Capture the cell that displays the provided text and extract its [x, y] central coordinate. 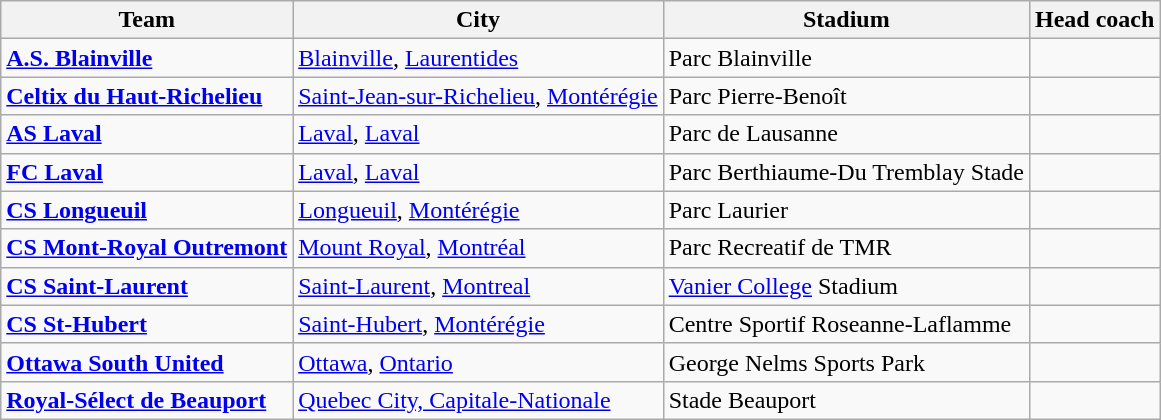
CS Mont-Royal Outremont [147, 248]
Parc Blainville [846, 58]
Longueuil, Montérégie [478, 210]
City [478, 20]
Centre Sportif Roseanne-Laflamme [846, 324]
Saint-Hubert, Montérégie [478, 324]
Saint-Jean-sur-Richelieu, Montérégie [478, 96]
FC Laval [147, 172]
Blainville, Laurentides [478, 58]
AS Laval [147, 134]
Royal-Sélect de Beauport [147, 400]
Parc Berthiaume-Du Tremblay Stade [846, 172]
Stade Beauport [846, 400]
CS Longueuil [147, 210]
Head coach [1094, 20]
A.S. Blainville [147, 58]
Celtix du Haut-Richelieu [147, 96]
Parc Laurier [846, 210]
Ottawa South United [147, 362]
George Nelms Sports Park [846, 362]
Mount Royal, Montréal [478, 248]
Ottawa, Ontario [478, 362]
Stadium [846, 20]
Vanier College Stadium [846, 286]
Team [147, 20]
Parc de Lausanne [846, 134]
Parc Pierre-Benoît [846, 96]
CS Saint-Laurent [147, 286]
Saint-Laurent, Montreal [478, 286]
Quebec City, Capitale-Nationale [478, 400]
Parc Recreatif de TMR [846, 248]
CS St-Hubert [147, 324]
